Return the [x, y] coordinate for the center point of the cell that contains the specified text.  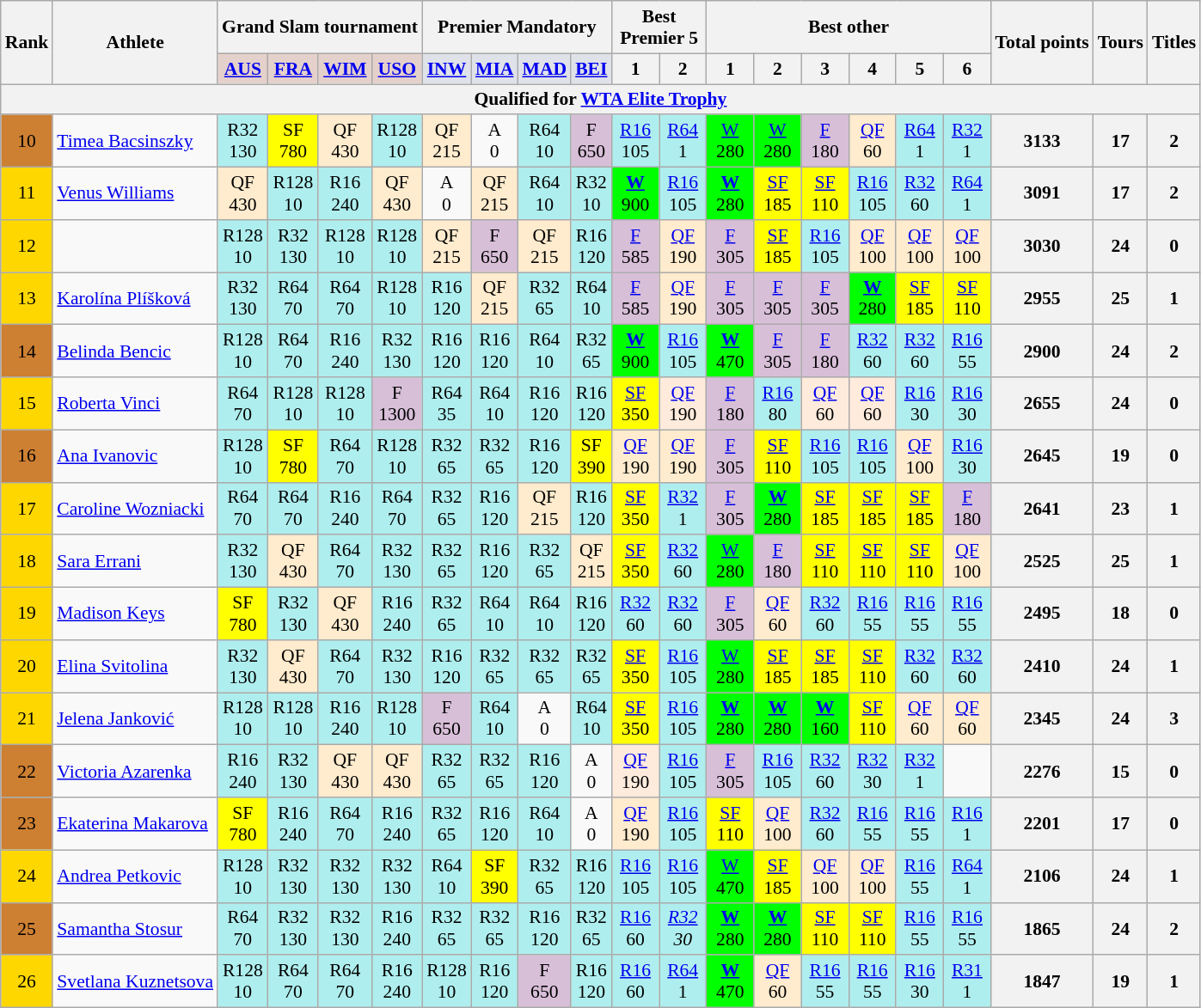
Samantha Stosur [135, 928]
4 [872, 69]
16 [28, 455]
2106 [1042, 877]
6 [966, 69]
20 [28, 667]
3133 [1042, 141]
Tours [1121, 43]
3091 [1042, 194]
Rank [28, 43]
2900 [1042, 351]
R6435 [447, 404]
5 [920, 69]
USO [397, 69]
Ana Ivanovic [135, 455]
Titles [1174, 43]
Madison Keys [135, 614]
INW [447, 69]
F1300 [397, 404]
R161 [966, 823]
R1680 [777, 404]
Best other [849, 27]
1865 [1042, 928]
Total points [1042, 43]
W160 [825, 718]
1847 [1042, 981]
MAD [544, 69]
FRA [294, 69]
Venus Williams [135, 194]
Belinda Bencic [135, 351]
Karolína Plíšková [135, 299]
2955 [1042, 299]
13 [28, 299]
2345 [1042, 718]
2525 [1042, 562]
Best Premier 5 [659, 27]
Jelena Janković [135, 718]
WIM [345, 69]
14 [28, 351]
2655 [1042, 404]
Timea Bacsinszky [135, 141]
2645 [1042, 455]
22 [28, 772]
Athlete [135, 43]
Ekaterina Makarova [135, 823]
10 [28, 141]
R3210 [591, 194]
BEI [591, 69]
Sara Errani [135, 562]
2276 [1042, 772]
21 [28, 718]
R311 [966, 981]
MIA [494, 69]
Qualified for WTA Elite Trophy [600, 100]
Premier Mandatory [517, 27]
Svetlana Kuznetsova [135, 981]
12 [28, 246]
11 [28, 194]
2641 [1042, 509]
2201 [1042, 823]
2410 [1042, 667]
Elina Svitolina [135, 667]
Andrea Petkovic [135, 877]
AUS [242, 69]
Roberta Vinci [135, 404]
Grand Slam tournament [320, 27]
Victoria Azarenka [135, 772]
3030 [1042, 246]
26 [28, 981]
Caroline Wozniacki [135, 509]
2495 [1042, 614]
